Output the [x, y] coordinate of the center of the cell containing the given text.  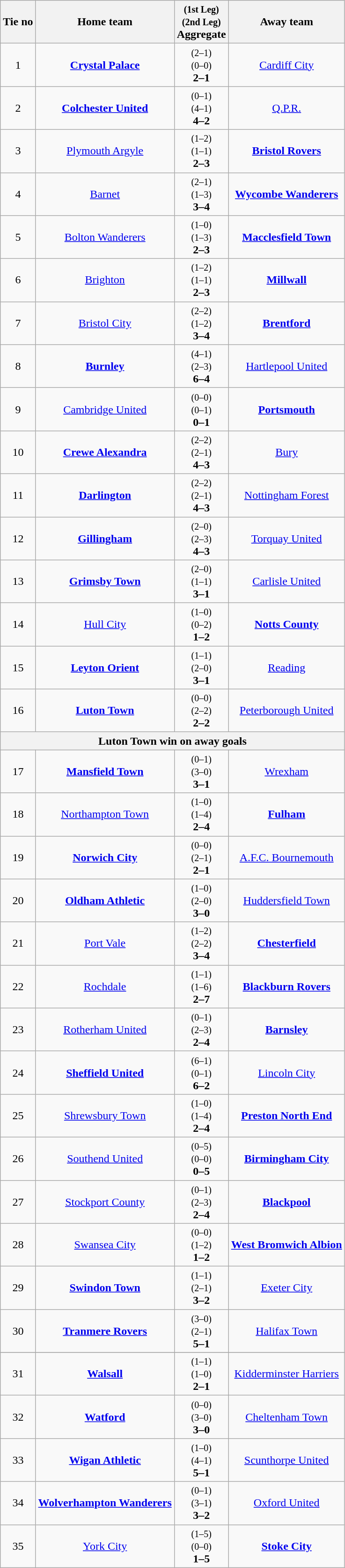
Cambridge United [105, 409]
Tie no [18, 22]
(2–2) (1–2) 3–4 [201, 323]
West Bromwich Albion [286, 1245]
Wolverhampton Wanderers [105, 1503]
York City [105, 1546]
Rochdale [105, 986]
Northampton Town [105, 814]
Barnet [105, 194]
(0–5) (0–0) 0–5 [201, 1158]
2 [18, 108]
Brentford [286, 323]
Stockport County [105, 1201]
Norwich City [105, 857]
Torquay United [286, 539]
(1–2) (2–2) 3–4 [201, 943]
Gillingham [105, 539]
Mansfield Town [105, 771]
Crewe Alexandra [105, 452]
Nottingham Forest [286, 495]
12 [18, 539]
23 [18, 1029]
31 [18, 1374]
3 [18, 151]
(4–1) (2–3) 6–4 [201, 366]
28 [18, 1245]
Birmingham City [286, 1158]
A.F.C. Bournemouth [286, 857]
30 [18, 1331]
35 [18, 1546]
Macclesfield Town [286, 237]
(1–5) (0–0) 1–5 [201, 1546]
(1–0) (4–1) 5–1 [201, 1460]
18 [18, 814]
4 [18, 194]
Carlisle United [286, 582]
Leyton Orient [105, 668]
16 [18, 711]
5 [18, 237]
Blackpool [286, 1201]
(0–0) (2–2) 2–2 [201, 711]
Fulham [286, 814]
Rotherham United [105, 1029]
14 [18, 625]
Crystal Palace [105, 65]
9 [18, 409]
Q.P.R. [286, 108]
Away team [286, 22]
24 [18, 1072]
(1st Leg) (2nd Leg) Aggregate [201, 22]
Bristol City [105, 323]
Darlington [105, 495]
Cheltenham Town [286, 1417]
Wigan Athletic [105, 1460]
19 [18, 857]
29 [18, 1288]
11 [18, 495]
Southend United [105, 1158]
Halifax Town [286, 1331]
(1–0) (2–0) 3–0 [201, 900]
17 [18, 771]
(1–1) (1–0) 2–1 [201, 1374]
(1–1) (2–1) 3–2 [201, 1288]
Reading [286, 668]
Grimsby Town [105, 582]
10 [18, 452]
21 [18, 943]
34 [18, 1503]
(0–0) (3–0) 3–0 [201, 1417]
(0–1) (4–1) 4–2 [201, 108]
(2–0) (1–1) 3–1 [201, 582]
20 [18, 900]
33 [18, 1460]
Swansea City [105, 1245]
Wrexham [286, 771]
Plymouth Argyle [105, 151]
(2–0) (2–3) 4–3 [201, 539]
Preston North End [286, 1115]
6 [18, 280]
Watford [105, 1417]
(1–1) (1–6) 2–7 [201, 986]
Luton Town win on away goals [172, 741]
(3–0) (2–1) 5–1 [201, 1331]
Scunthorpe United [286, 1460]
Cardiff City [286, 65]
Hartlepool United [286, 366]
(0–0) (0–1) 0–1 [201, 409]
(1–1) (2–0) 3–1 [201, 668]
Kidderminster Harriers [286, 1374]
(6–1) (0–1) 6–2 [201, 1072]
32 [18, 1417]
1 [18, 65]
Exeter City [286, 1288]
Huddersfield Town [286, 900]
Swindon Town [105, 1288]
26 [18, 1158]
22 [18, 986]
(0–1) (3–1) 3–2 [201, 1503]
Bolton Wanderers [105, 237]
Bristol Rovers [286, 151]
Chesterfield [286, 943]
Port Vale [105, 943]
Bury [286, 452]
Brighton [105, 280]
Lincoln City [286, 1072]
Colchester United [105, 108]
(0–0) (2–1) 2–1 [201, 857]
Oldham Athletic [105, 900]
25 [18, 1115]
Peterborough United [286, 711]
Shrewsbury Town [105, 1115]
Millwall [286, 280]
(0–1) (3–0) 3–1 [201, 771]
15 [18, 668]
Wycombe Wanderers [286, 194]
Oxford United [286, 1503]
Burnley [105, 366]
Portsmouth [286, 409]
7 [18, 323]
Sheffield United [105, 1072]
(2–1) (0–0) 2–1 [201, 65]
(2–1) (1–3) 3–4 [201, 194]
13 [18, 582]
Barnsley [286, 1029]
(1–0) (0–2) 1–2 [201, 625]
Stoke City [286, 1546]
Walsall [105, 1374]
(0–0) (1–2) 1–2 [201, 1245]
Home team [105, 22]
(1–0) (1–3) 2–3 [201, 237]
Blackburn Rovers [286, 986]
Notts County [286, 625]
27 [18, 1201]
Tranmere Rovers [105, 1331]
Hull City [105, 625]
Luton Town [105, 711]
8 [18, 366]
